Pinpoint the cell where the given text exists, returning its [X, Y] midpoint coordinate. 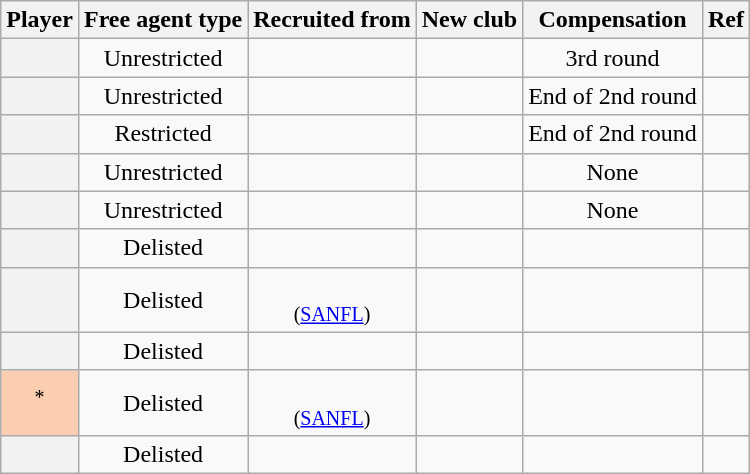
Player [40, 20]
* [40, 402]
Restricted [162, 134]
Compensation [613, 20]
Ref [726, 20]
New club [469, 20]
Free agent type [162, 20]
3rd round [613, 58]
Recruited from [332, 20]
